Search for the cell housing the specified text and yield its [X, Y] center coordinate. 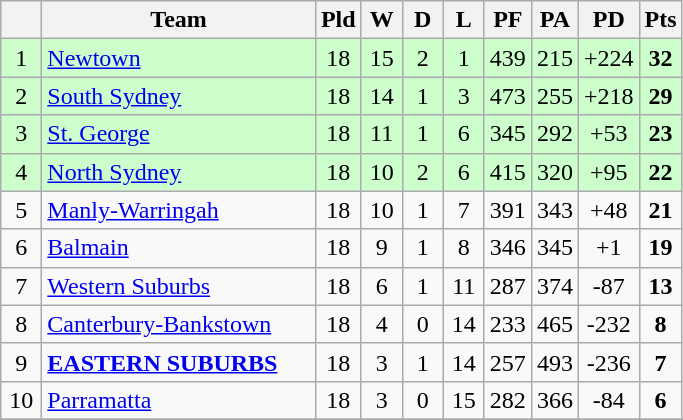
32 [660, 58]
PF [508, 20]
Manly-Warringah [179, 210]
Parramatta [179, 400]
287 [508, 286]
343 [554, 210]
Western Suburbs [179, 286]
346 [508, 248]
-236 [608, 362]
-84 [608, 400]
22 [660, 172]
+95 [608, 172]
PA [554, 20]
391 [508, 210]
South Sydney [179, 96]
North Sydney [179, 172]
13 [660, 286]
+48 [608, 210]
415 [508, 172]
+53 [608, 134]
366 [554, 400]
Newtown [179, 58]
PD [608, 20]
-232 [608, 324]
D [422, 20]
439 [508, 58]
29 [660, 96]
L [464, 20]
Pld [338, 20]
19 [660, 248]
+218 [608, 96]
465 [554, 324]
+1 [608, 248]
Team [179, 20]
23 [660, 134]
Canterbury-Bankstown [179, 324]
292 [554, 134]
+224 [608, 58]
255 [554, 96]
21 [660, 210]
473 [508, 96]
Balmain [179, 248]
Pts [660, 20]
374 [554, 286]
257 [508, 362]
W [382, 20]
5 [22, 210]
282 [508, 400]
St. George [179, 134]
320 [554, 172]
EASTERN SUBURBS [179, 362]
215 [554, 58]
233 [508, 324]
493 [554, 362]
-87 [608, 286]
